Locate the cell with the specified text and output its (x, y) center coordinate. 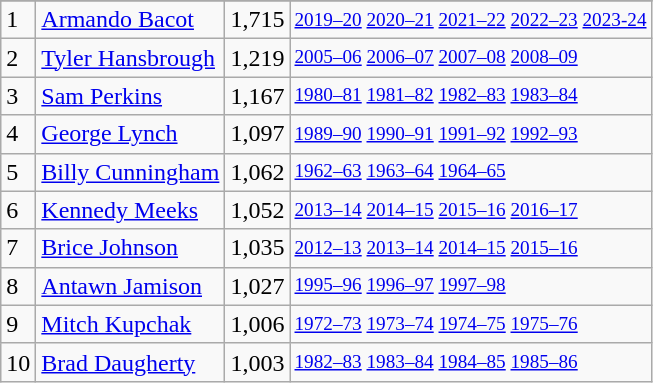
1,027 (258, 286)
1 (18, 20)
Antawn Jamison (130, 286)
1,715 (258, 20)
1,035 (258, 248)
Kennedy Meeks (130, 210)
Brad Daugherty (130, 362)
1972–73 1973–74 1974–75 1975–76 (470, 324)
3 (18, 96)
2005–06 2006–07 2007–08 2008–09 (470, 58)
9 (18, 324)
1,006 (258, 324)
2 (18, 58)
1995–96 1996–97 1997–98 (470, 286)
6 (18, 210)
5 (18, 172)
2019–20 2020–21 2021–22 2022–23 2023-24 (470, 20)
1962–63 1963–64 1964–65 (470, 172)
1989–90 1990–91 1991–92 1992–93 (470, 134)
8 (18, 286)
1,219 (258, 58)
1,003 (258, 362)
George Lynch (130, 134)
1,052 (258, 210)
Tyler Hansbrough (130, 58)
Armando Bacot (130, 20)
2012–13 2013–14 2014–15 2015–16 (470, 248)
Mitch Kupchak (130, 324)
Billy Cunningham (130, 172)
1,062 (258, 172)
1,097 (258, 134)
10 (18, 362)
4 (18, 134)
7 (18, 248)
Sam Perkins (130, 96)
2013–14 2014–15 2015–16 2016–17 (470, 210)
Brice Johnson (130, 248)
1980–81 1981–82 1982–83 1983–84 (470, 96)
1,167 (258, 96)
1982–83 1983–84 1984–85 1985–86 (470, 362)
